Scan for the cell matching the given text and deliver its [X, Y] coordinate at center. 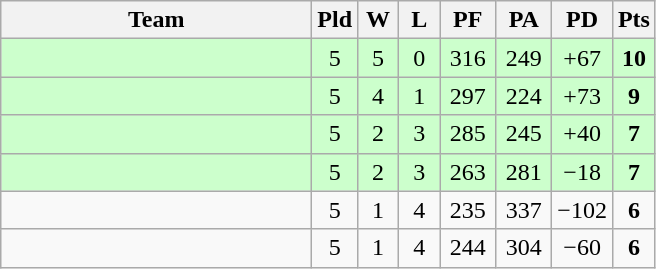
PD [582, 20]
0 [420, 58]
Pld [335, 20]
249 [524, 58]
281 [524, 172]
316 [468, 58]
−102 [582, 210]
L [420, 20]
−60 [582, 248]
PF [468, 20]
PA [524, 20]
263 [468, 172]
+40 [582, 134]
337 [524, 210]
+67 [582, 58]
244 [468, 248]
245 [524, 134]
10 [634, 58]
−18 [582, 172]
224 [524, 96]
+73 [582, 96]
304 [524, 248]
Team [156, 20]
235 [468, 210]
Pts [634, 20]
9 [634, 96]
W [378, 20]
285 [468, 134]
297 [468, 96]
